Locate the cell with the specified text and output its [X, Y] center coordinate. 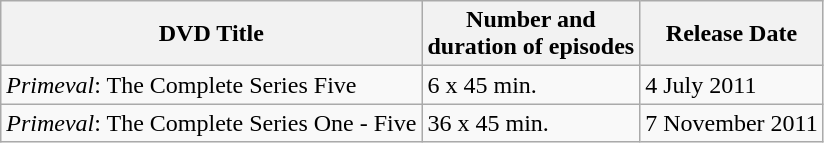
36 x 45 min. [531, 123]
Release Date [732, 34]
Number andduration of episodes [531, 34]
4 July 2011 [732, 85]
6 x 45 min. [531, 85]
Primeval: The Complete Series One - Five [212, 123]
DVD Title [212, 34]
Primeval: The Complete Series Five [212, 85]
7 November 2011 [732, 123]
